Extract the (X, Y) coordinate from the center of the cell holding the provided text.  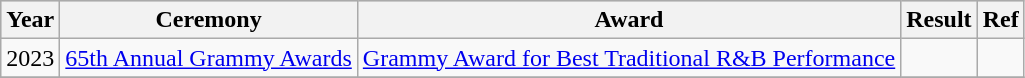
Result (939, 20)
Ref (1000, 20)
Award (628, 20)
Ceremony (208, 20)
65th Annual Grammy Awards (208, 58)
Year (30, 20)
2023 (30, 58)
Grammy Award for Best Traditional R&B Performance (628, 58)
